Scan for the cell matching the given text and deliver its [x, y] coordinate at center. 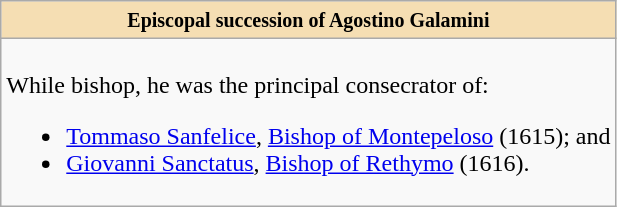
While bishop, he was the principal consecrator of:Tommaso Sanfelice, Bishop of Montepeloso (1615); andGiovanni Sanctatus, Bishop of Rethymo (1616). [308, 122]
Episcopal succession of Agostino Galamini [308, 20]
